From the cell containing the given text, extract its center point as [x, y] coordinate. 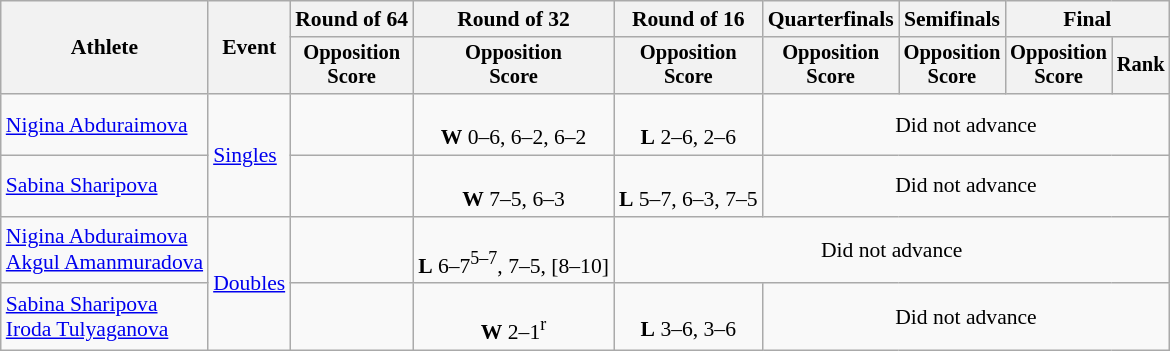
Round of 32 [514, 19]
Sabina SharipovaIroda Tulyaganova [104, 318]
L 5–7, 6–3, 7–5 [688, 186]
Round of 64 [352, 19]
Singles [249, 155]
Nigina Abduraimova [104, 124]
Round of 16 [688, 19]
Athlete [104, 48]
Event [249, 48]
Sabina Sharipova [104, 186]
W 7–5, 6–3 [514, 186]
W 2–1r [514, 318]
Nigina AbduraimovaAkgul Amanmuradova [104, 250]
L 2–6, 2–6 [688, 124]
L 6–75–7, 7–5, [8–10] [514, 250]
Quarterfinals [831, 19]
L 3–6, 3–6 [688, 318]
Final [1087, 19]
Doubles [249, 284]
W 0–6, 6–2, 6–2 [514, 124]
Semifinals [952, 19]
Rank [1141, 66]
